For the text-containing cell, return its midpoint in [X, Y] coordinate format. 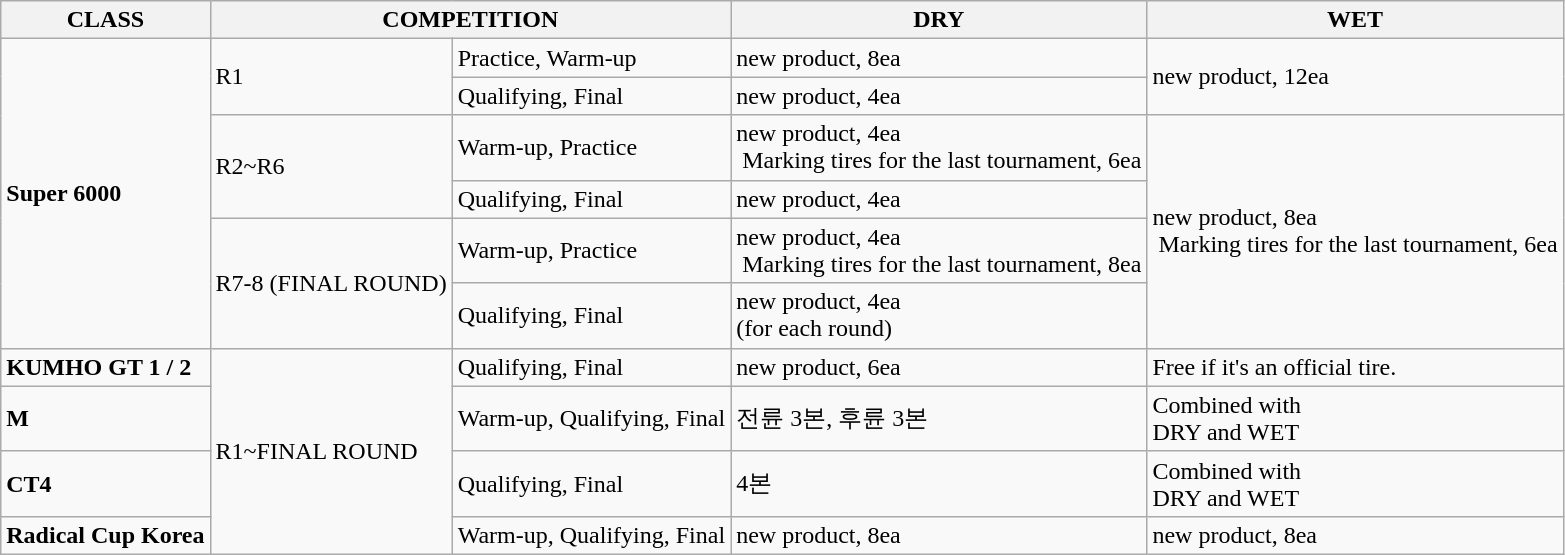
new product, 4ea Marking tires for the last tournament, 8ea [939, 250]
R7-8 (FINAL ROUND) [331, 283]
WET [1355, 20]
DRY [939, 20]
4본 [939, 484]
new product, 6ea [939, 367]
CLASS [106, 20]
Practice, Warm-up [591, 58]
CT4 [106, 484]
R1~FINAL ROUND [331, 451]
COMPETITION [470, 20]
R1 [331, 77]
Radical Cup Korea [106, 535]
new product, 4ea Marking tires for the last tournament, 6ea [939, 148]
R2~R6 [331, 166]
Free if it's an official tire. [1355, 367]
new product, 4ea(for each round) [939, 316]
KUMHO GT 1 / 2 [106, 367]
new product, 8ea Marking tires for the last tournament, 6ea [1355, 232]
new product, 12ea [1355, 77]
전륜 3본, 후륜 3본 [939, 418]
M [106, 418]
Super 6000 [106, 194]
